Pinpoint the cell where the given text exists, returning its (x, y) midpoint coordinate. 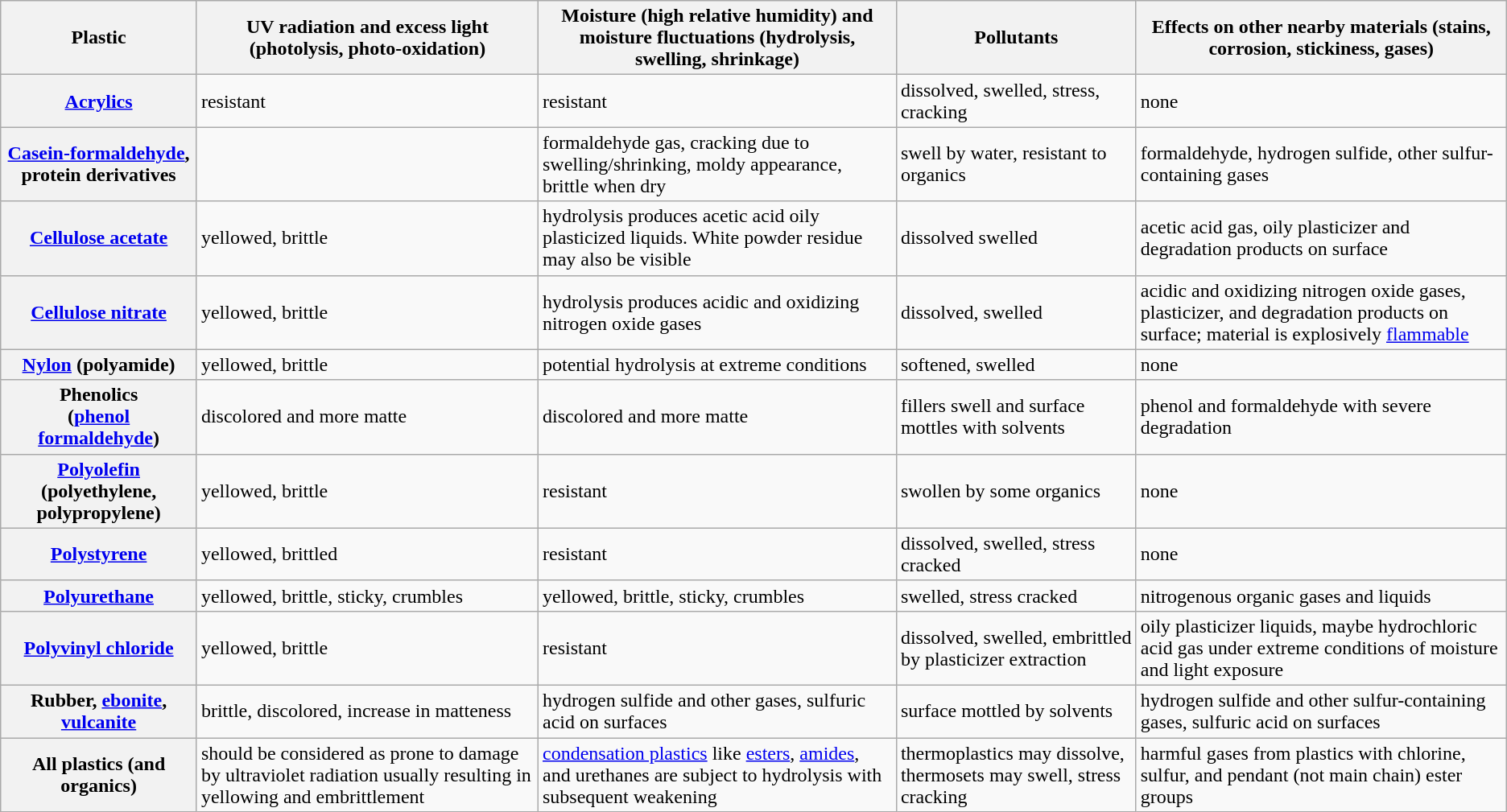
Cellulose acetate (99, 238)
Casein-formaldehyde, protein derivatives (99, 164)
Polyolefin(polyethylene, polypropylene) (99, 491)
swelled, stress cracked (1016, 596)
nitrogenous organic gases and liquids (1321, 596)
harmful gases from plastics with chlorine, sulfur, and pendant (not main chain) ester groups (1321, 774)
Cellulose nitrate (99, 312)
swollen by some organics (1016, 491)
Phenolics(phenol formaldehyde) (99, 417)
Polyurethane (99, 596)
dissolved, swelled, stress cracked (1016, 554)
dissolved swelled (1016, 238)
Plastic (99, 38)
dissolved, swelled (1016, 312)
hydrolysis produces acetic acid oily plasticized liquids. White powder residue may also be visible (716, 238)
formaldehyde gas, cracking due to swelling/shrinking, moldy appearance, brittle when dry (716, 164)
acetic acid gas, oily plasticizer and degradation products on surface (1321, 238)
UV radiation and excess light (photolysis, photo-oxidation) (367, 38)
potential hydrolysis at extreme conditions (716, 365)
condensation plastics like esters, amides, and urethanes are subject to hydrolysis with subsequent weakening (716, 774)
surface mottled by solvents (1016, 711)
hydrogen sulfide and other sulfur-containing gases, sulfuric acid on surfaces (1321, 711)
thermoplastics may dissolve, thermosets may swell, stress cracking (1016, 774)
hydrogen sulfide and other gases, sulfuric acid on surfaces (716, 711)
Effects on other nearby materials (stains, corrosion, stickiness, gases) (1321, 38)
brittle, discolored, increase in matteness (367, 711)
yellowed, brittled (367, 554)
Pollutants (1016, 38)
acidic and oxidizing nitrogen oxide gases, plasticizer, and degradation products on surface; material is explosively flammable (1321, 312)
All plastics (and organics) (99, 774)
Moisture (high relative humidity) and moisture fluctuations (hydrolysis, swelling, shrinkage) (716, 38)
hydrolysis produces acidic and oxidizing nitrogen oxide gases (716, 312)
formaldehyde, hydrogen sulfide, other sulfur-containing gases (1321, 164)
Polyvinyl chloride (99, 648)
dissolved, swelled, embrittled by plasticizer extraction (1016, 648)
dissolved, swelled, stress, cracking (1016, 101)
oily plasticizer liquids, maybe hydrochloric acid gas under extreme conditions of moisture and light exposure (1321, 648)
Rubber, ebonite, vulcanite (99, 711)
should be considered as prone to damage by ultraviolet radiation usually resulting in yellowing and embrittlement (367, 774)
softened, swelled (1016, 365)
Nylon (polyamide) (99, 365)
Polystyrene (99, 554)
phenol and formaldehyde with severe degradation (1321, 417)
swell by water, resistant to organics (1016, 164)
Acrylics (99, 101)
fillers swell and surface mottles with solvents (1016, 417)
